From the cell containing the given text, extract its center point as [x, y] coordinate. 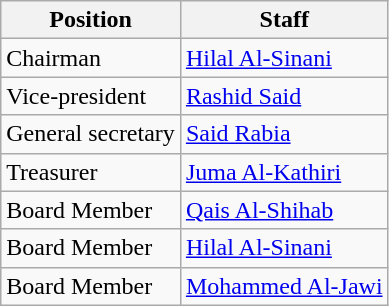
Vice-president [91, 96]
Chairman [91, 58]
Juma Al-Kathiri [284, 172]
Rashid Said [284, 96]
Said Rabia [284, 134]
General secretary [91, 134]
Qais Al-Shihab [284, 210]
Mohammed Al-Jawi [284, 286]
Treasurer [91, 172]
Position [91, 20]
Staff [284, 20]
